Extract the [x, y] coordinate from the center of the cell holding the provided text.  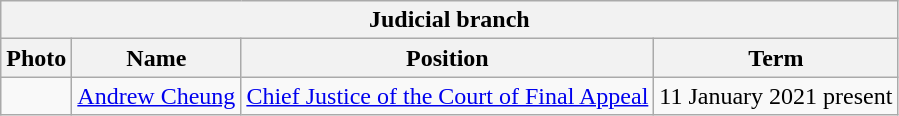
Position [448, 58]
Term [776, 58]
Andrew Cheung [156, 96]
Name [156, 58]
Judicial branch [450, 20]
Photo [36, 58]
Chief Justice of the Court of Final Appeal [448, 96]
11 January 2021 present [776, 96]
